Capture the cell that displays the provided text and extract its [x, y] central coordinate. 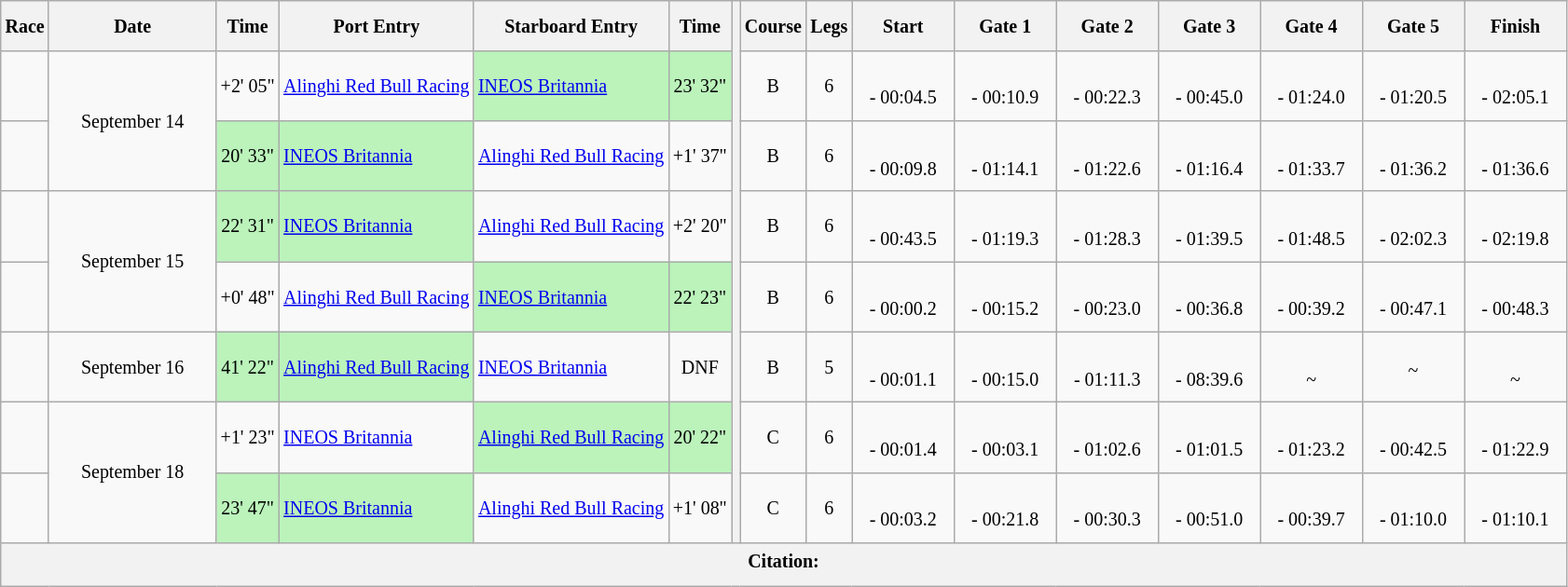
+1' 37" [700, 157]
- 01:22.9 [1516, 438]
- 02:05.1 [1516, 86]
- 01:22.6 [1107, 157]
- 00:15.0 [1005, 367]
- 00:43.5 [902, 225]
- 01:48.5 [1311, 225]
DNF [700, 367]
- 01:10.1 [1516, 507]
23' 32" [700, 86]
- 01:33.7 [1311, 157]
Gate 1 [1005, 26]
- 01:28.3 [1107, 225]
+2' 20" [700, 225]
Starboard Entry [571, 26]
Start [902, 26]
Gate 2 [1107, 26]
- 01:23.2 [1311, 438]
- 00:48.3 [1516, 296]
Gate 4 [1311, 26]
+1' 23" [248, 438]
September 18 [132, 473]
Gate 3 [1208, 26]
- 00:42.5 [1413, 438]
Port Entry [377, 26]
- 01:01.5 [1208, 438]
- 02:19.8 [1516, 225]
Legs [830, 26]
- 01:36.2 [1413, 157]
22' 23" [700, 296]
Date [132, 26]
September 15 [132, 261]
- 01:16.4 [1208, 157]
- 00:45.0 [1208, 86]
+0' 48" [248, 296]
+1' 08" [700, 507]
Citation: [783, 565]
- 00:22.3 [1107, 86]
- 00:10.9 [1005, 86]
Course [774, 26]
- 00:36.8 [1208, 296]
23' 47" [248, 507]
- 00:01.4 [902, 438]
- 00:39.2 [1311, 296]
- 01:24.0 [1311, 86]
22' 31" [248, 225]
+2' 05" [248, 86]
- 00:39.7 [1311, 507]
- 01:20.5 [1413, 86]
5 [830, 367]
- 01:02.6 [1107, 438]
- 00:00.2 [902, 296]
- 01:11.3 [1107, 367]
- 00:09.8 [902, 157]
- 08:39.6 [1208, 367]
- 01:14.1 [1005, 157]
September 16 [132, 367]
- 00:51.0 [1208, 507]
- 00:03.1 [1005, 438]
- 00:15.2 [1005, 296]
Race [25, 26]
- 00:04.5 [902, 86]
- 01:39.5 [1208, 225]
- 00:47.1 [1413, 296]
20' 22" [700, 438]
- 00:03.2 [902, 507]
- 01:10.0 [1413, 507]
September 14 [132, 121]
- 02:02.3 [1413, 225]
41' 22" [248, 367]
- 00:30.3 [1107, 507]
20' 33" [248, 157]
- 00:21.8 [1005, 507]
Gate 5 [1413, 26]
- 01:36.6 [1516, 157]
- 00:23.0 [1107, 296]
Finish [1516, 26]
- 01:19.3 [1005, 225]
- 00:01.1 [902, 367]
